Find where the given text appears and provide that cell's center as [x, y] coordinate. 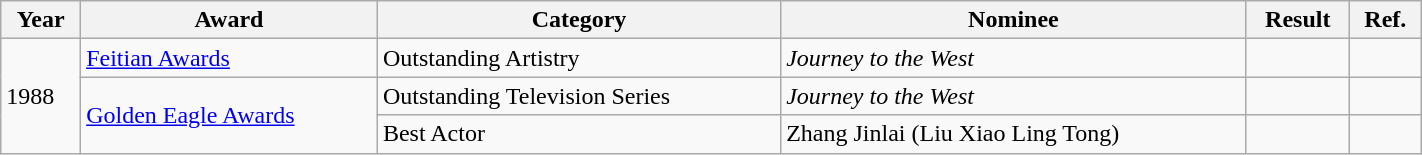
Ref. [1385, 20]
1988 [41, 96]
Year [41, 20]
Outstanding Television Series [578, 96]
Nominee [1014, 20]
Outstanding Artistry [578, 58]
Golden Eagle Awards [230, 115]
Result [1298, 20]
Best Actor [578, 134]
Category [578, 20]
Award [230, 20]
Zhang Jinlai (Liu Xiao Ling Tong) [1014, 134]
Feitian Awards [230, 58]
